From the cell containing the given text, extract its center point as [X, Y] coordinate. 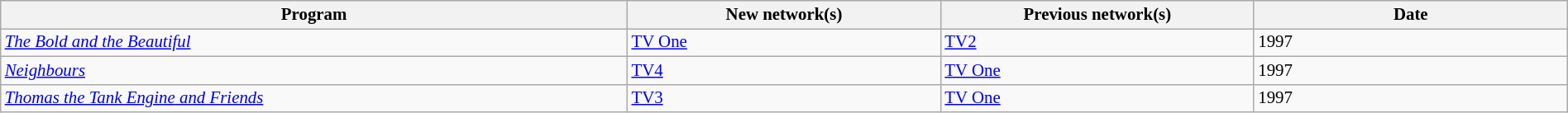
Date [1411, 15]
Thomas the Tank Engine and Friends [314, 98]
Neighbours [314, 70]
Program [314, 15]
TV4 [784, 70]
TV3 [784, 98]
The Bold and the Beautiful [314, 42]
TV2 [1097, 42]
New network(s) [784, 15]
Previous network(s) [1097, 15]
